Scan for the cell matching the given text and deliver its (X, Y) coordinate at center. 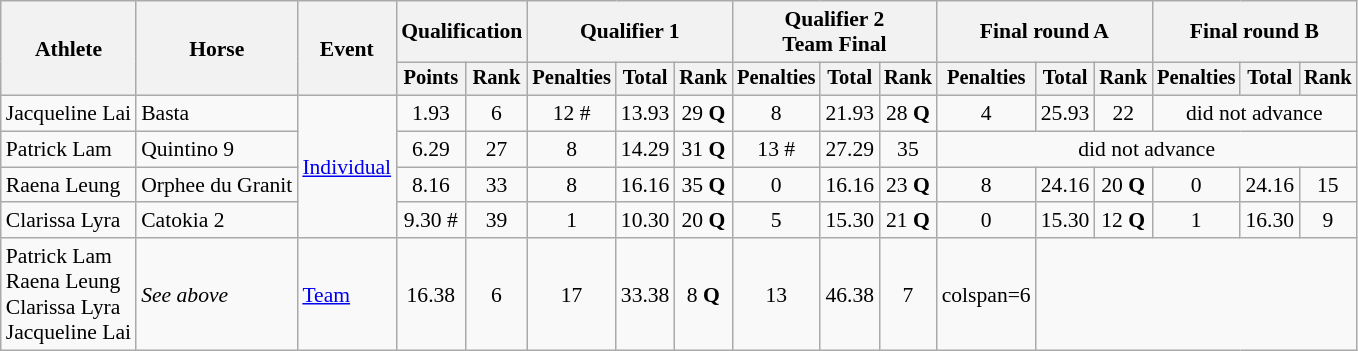
8.16 (430, 185)
35 Q (703, 185)
46.38 (850, 294)
Orphee du Granit (216, 185)
7 (908, 294)
12 Q (1123, 221)
Team (346, 294)
Athlete (68, 48)
23 Q (908, 185)
Individual (346, 167)
9 (1328, 221)
Quintino 9 (216, 150)
16.30 (1270, 221)
Qualifier 1 (630, 32)
17 (571, 294)
Catokia 2 (216, 221)
25.93 (1066, 114)
14.29 (646, 150)
21 Q (908, 221)
Event (346, 48)
colspan=6 (986, 294)
12 # (571, 114)
35 (908, 150)
5 (776, 221)
Final round A (1044, 32)
Basta (216, 114)
Jacqueline Lai (68, 114)
6.29 (430, 150)
4 (986, 114)
16.38 (430, 294)
See above (216, 294)
Clarissa Lyra (68, 221)
9.30 # (430, 221)
27 (496, 150)
22 (1123, 114)
8 Q (703, 294)
Points (430, 79)
27.29 (850, 150)
13.93 (646, 114)
10.30 (646, 221)
33 (496, 185)
Qualification (462, 32)
Qualifier 2Team Final (834, 32)
39 (496, 221)
13 # (776, 150)
Patrick LamRaena LeungClarissa LyraJacqueline Lai (68, 294)
Horse (216, 48)
29 Q (703, 114)
Raena Leung (68, 185)
33.38 (646, 294)
Final round B (1254, 32)
28 Q (908, 114)
Patrick Lam (68, 150)
31 Q (703, 150)
21.93 (850, 114)
13 (776, 294)
15 (1328, 185)
1.93 (430, 114)
